Find where the given text appears and provide that cell's center as [X, Y] coordinate. 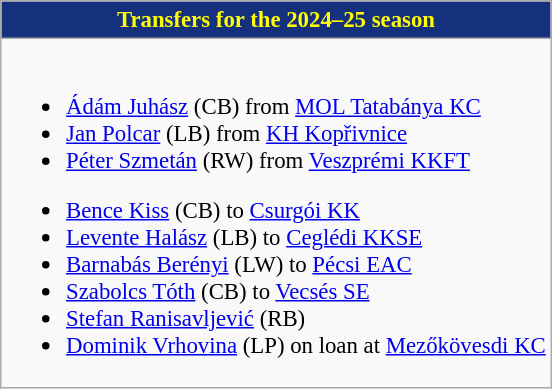
Transfers for the 2024–25 season [276, 20]
